Output the [x, y] coordinate of the center of the cell containing the given text.  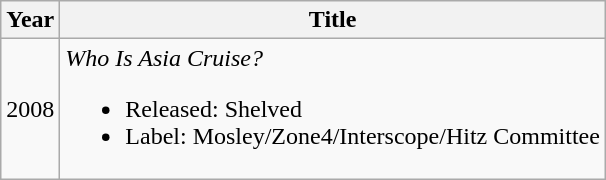
Who Is Asia Cruise?Released: ShelvedLabel: Mosley/Zone4/Interscope/Hitz Committee [333, 109]
Year [30, 20]
2008 [30, 109]
Title [333, 20]
